Return the (X, Y) coordinate for the center point of the cell that contains the specified text.  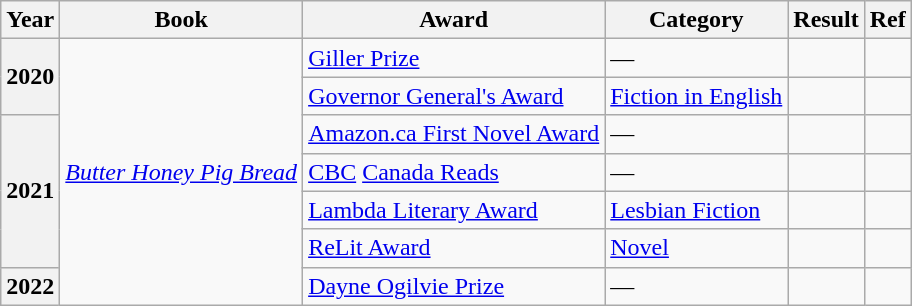
Category (696, 20)
Dayne Ogilvie Prize (454, 286)
Book (182, 20)
Lambda Literary Award (454, 210)
2021 (30, 191)
Lesbian Fiction (696, 210)
Butter Honey Pig Bread (182, 172)
2022 (30, 286)
Award (454, 20)
Year (30, 20)
ReLit Award (454, 248)
Governor General's Award (454, 96)
CBC Canada Reads (454, 172)
Novel (696, 248)
Result (826, 20)
Giller Prize (454, 58)
2020 (30, 77)
Fiction in English (696, 96)
Amazon.ca First Novel Award (454, 134)
Ref (888, 20)
